Return [X, Y] of the center of cell containing provided text 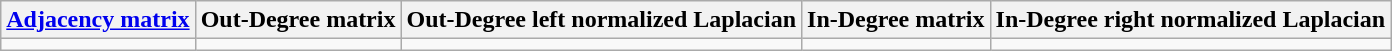
In-Degree right normalized Laplacian [1190, 20]
Out-Degree left normalized Laplacian [602, 20]
In-Degree matrix [896, 20]
Out-Degree matrix [298, 20]
Adjacency matrix [98, 20]
